Locate the cell with the specified text and output its (x, y) center coordinate. 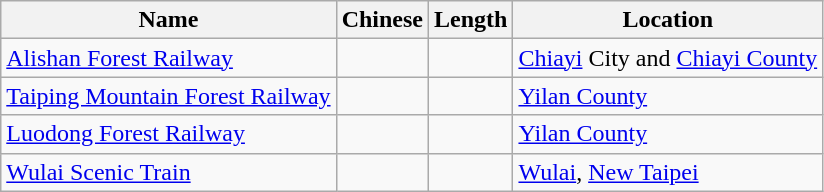
Wulai Scenic Train (168, 172)
Chinese (382, 20)
Chiayi City and Chiayi County (668, 58)
Alishan Forest Railway (168, 58)
Taiping Mountain Forest Railway (168, 96)
Luodong Forest Railway (168, 134)
Length (471, 20)
Name (168, 20)
Location (668, 20)
Wulai, New Taipei (668, 172)
